Identify which cell holds the provided text, then report its [x, y] central coordinate. 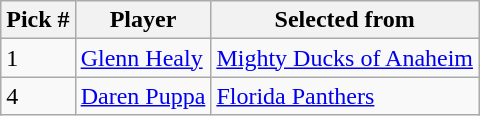
1 [38, 58]
Selected from [345, 20]
4 [38, 96]
Player [143, 20]
Mighty Ducks of Anaheim [345, 58]
Florida Panthers [345, 96]
Daren Puppa [143, 96]
Pick # [38, 20]
Glenn Healy [143, 58]
